Extract the (x, y) coordinate from the center of the cell holding the provided text.  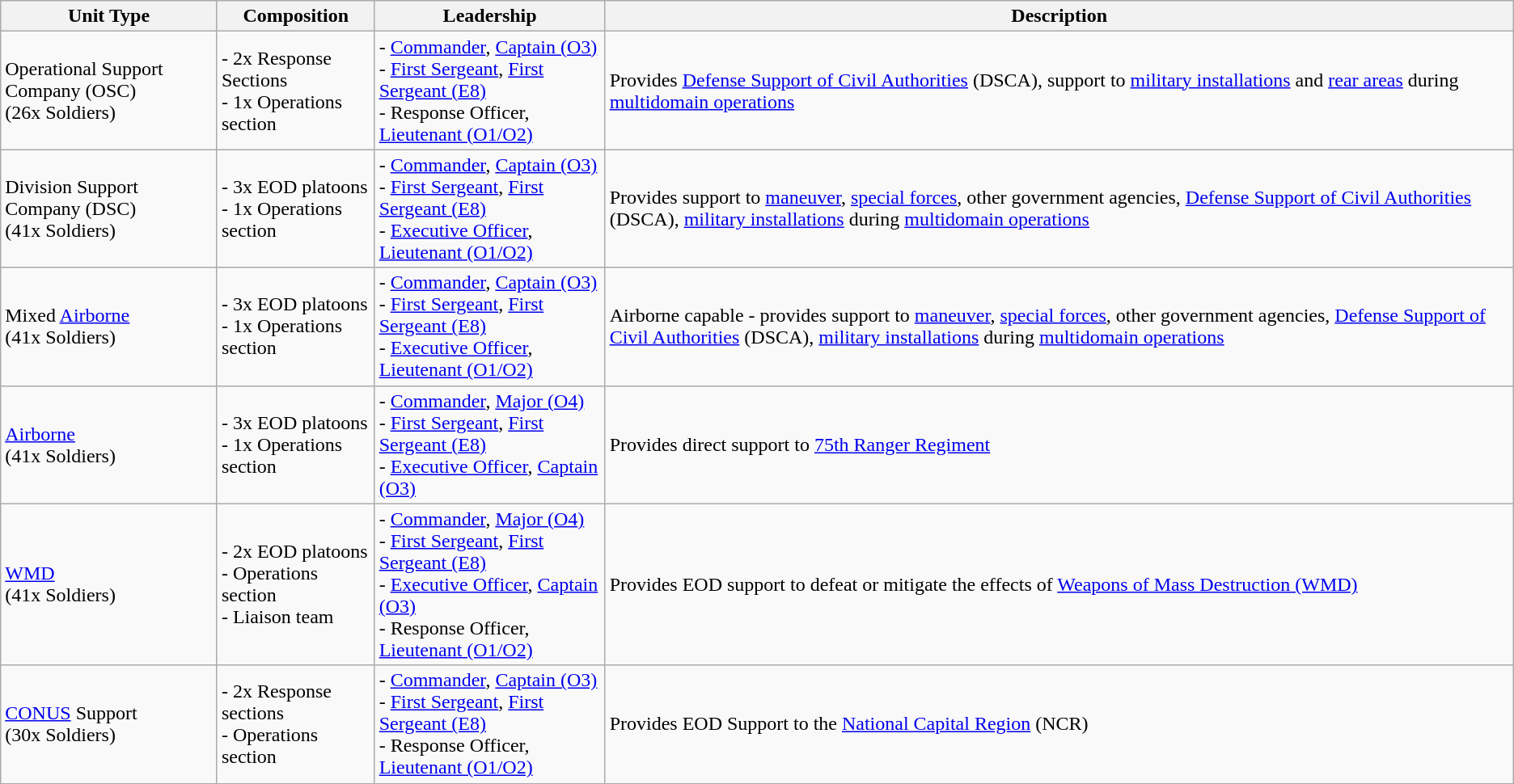
Mixed Airborne(41x Soldiers) (109, 327)
Provides direct support to 75th Ranger Regiment (1059, 445)
Composition (296, 16)
Division Support Company (DSC)(41x Soldiers) (109, 209)
- Commander, Major (O4)- First Sergeant, First Sergeant (E8)- Executive Officer, Captain (O3)- Response Officer, Lieutenant (O1/O2) (490, 584)
- 2x Response sections- Operations section (296, 724)
Provides EOD Support to the National Capital Region (NCR) (1059, 724)
WMD(41x Soldiers) (109, 584)
Airborne(41x Soldiers) (109, 445)
Description (1059, 16)
CONUS Support(30x Soldiers) (109, 724)
Provides Defense Support of Civil Authorities (DSCA), support to military installations and rear areas during multidomain operations (1059, 91)
- 2x Response Sections- 1x Operations section (296, 91)
Unit Type (109, 16)
Leadership (490, 16)
- 2x EOD platoons- Operations section- Liaison team (296, 584)
Provides EOD support to defeat or mitigate the effects of Weapons of Mass Destruction (WMD) (1059, 584)
Operational Support Company (OSC)(26x Soldiers) (109, 91)
- Commander, Major (O4)- First Sergeant, First Sergeant (E8)- Executive Officer, Captain (O3) (490, 445)
